Identify which cell holds the provided text, then report its [X, Y] central coordinate. 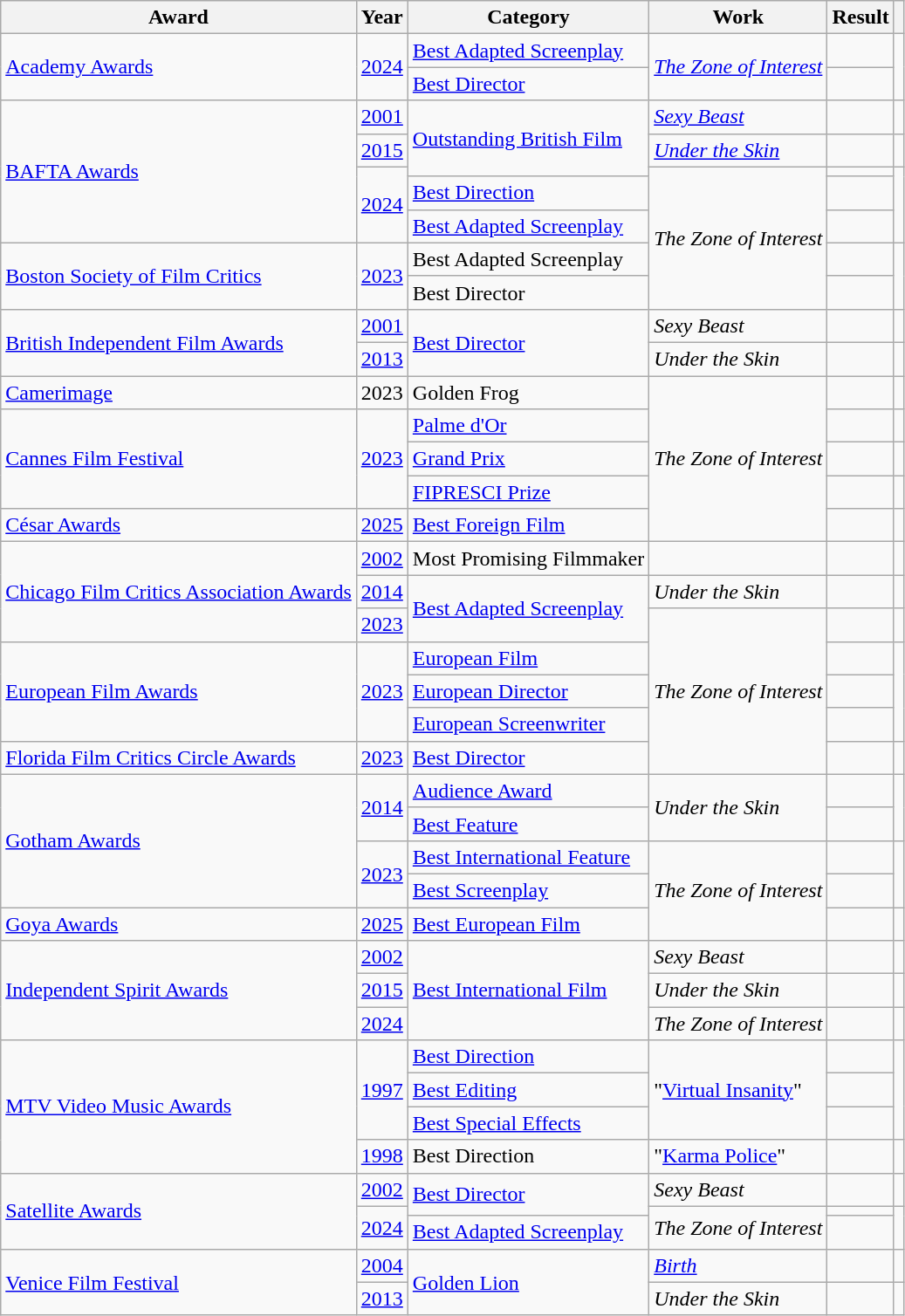
Golden Frog [528, 392]
Satellite Awards [179, 1211]
Goya Awards [179, 924]
Award [179, 17]
European Screenwriter [528, 724]
Cannes Film Festival [179, 459]
Best International Feature [528, 857]
European Film Awards [179, 691]
Grand Prix [528, 459]
Best International Film [528, 990]
MTV Video Music Awards [179, 1107]
Most Promising Filmmaker [528, 559]
"Virtual Insanity" [738, 1090]
Work [738, 17]
Academy Awards [179, 67]
Venice Film Festival [179, 1282]
Best Special Effects [528, 1123]
Boston Society of Film Critics [179, 276]
Best Screenplay [528, 890]
1997 [382, 1090]
Chicago Film Critics Association Awards [179, 592]
BAFTA Awards [179, 171]
Birth [738, 1265]
Independent Spirit Awards [179, 990]
Golden Lion [528, 1282]
Audience Award [528, 791]
Result [860, 17]
European Film [528, 658]
European Director [528, 691]
César Awards [179, 525]
Florida Film Critics Circle Awards [179, 757]
Palme d'Or [528, 426]
Gotham Awards [179, 840]
Camerimage [179, 392]
1998 [382, 1156]
Outstanding British Film [528, 138]
Best European Film [528, 924]
FIPRESCI Prize [528, 492]
Year [382, 17]
British Independent Film Awards [179, 342]
Best Editing [528, 1090]
Best Feature [528, 824]
Best Foreign Film [528, 525]
2004 [382, 1265]
Category [528, 17]
"Karma Police" [738, 1156]
